For the text-containing cell, return its midpoint in [x, y] coordinate format. 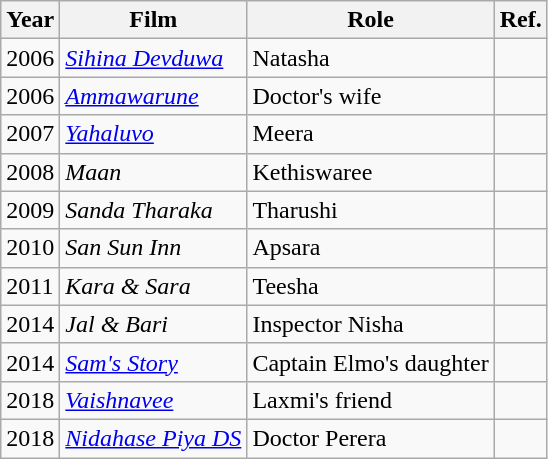
2007 [30, 134]
Kara & Sara [154, 286]
Apsara [370, 248]
Kethiswaree [370, 172]
Year [30, 20]
Doctor's wife [370, 96]
2011 [30, 286]
Sanda Tharaka [154, 210]
2008 [30, 172]
Teesha [370, 286]
Captain Elmo's daughter [370, 362]
Film [154, 20]
Natasha [370, 58]
Nidahase Piya DS [154, 438]
Ammawarune [154, 96]
2009 [30, 210]
Sihina Devduwa [154, 58]
Tharushi [370, 210]
Role [370, 20]
2010 [30, 248]
Laxmi's friend [370, 400]
Yahaluvo [154, 134]
Sam's Story [154, 362]
Meera [370, 134]
Doctor Perera [370, 438]
Ref. [520, 20]
San Sun Inn [154, 248]
Jal & Bari [154, 324]
Vaishnavee [154, 400]
Inspector Nisha [370, 324]
Maan [154, 172]
